Find where the given text appears and provide that cell's center as [X, Y] coordinate. 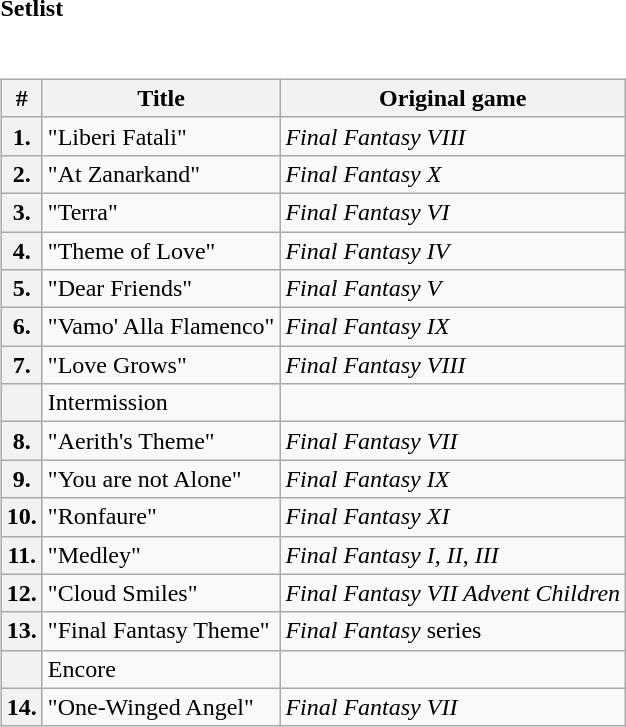
"Aerith's Theme" [161, 441]
Final Fantasy I, II, III [453, 555]
Title [161, 98]
3. [22, 212]
11. [22, 555]
"Vamo' Alla Flamenco" [161, 327]
10. [22, 517]
"Final Fantasy Theme" [161, 631]
Final Fantasy VII Advent Children [453, 593]
12. [22, 593]
"Theme of Love" [161, 251]
14. [22, 707]
Original game [453, 98]
2. [22, 174]
4. [22, 251]
"Terra" [161, 212]
8. [22, 441]
"Cloud Smiles" [161, 593]
"Liberi Fatali" [161, 136]
6. [22, 327]
Final Fantasy IV [453, 251]
"You are not Alone" [161, 479]
"Love Grows" [161, 365]
Final Fantasy VI [453, 212]
Final Fantasy X [453, 174]
5. [22, 289]
"At Zanarkand" [161, 174]
1. [22, 136]
"Ronfaure" [161, 517]
Encore [161, 669]
"Dear Friends" [161, 289]
# [22, 98]
13. [22, 631]
"Medley" [161, 555]
Intermission [161, 403]
Final Fantasy XI [453, 517]
9. [22, 479]
Final Fantasy V [453, 289]
Final Fantasy series [453, 631]
"One-Winged Angel" [161, 707]
7. [22, 365]
